Return [x, y] of the center of cell containing provided text 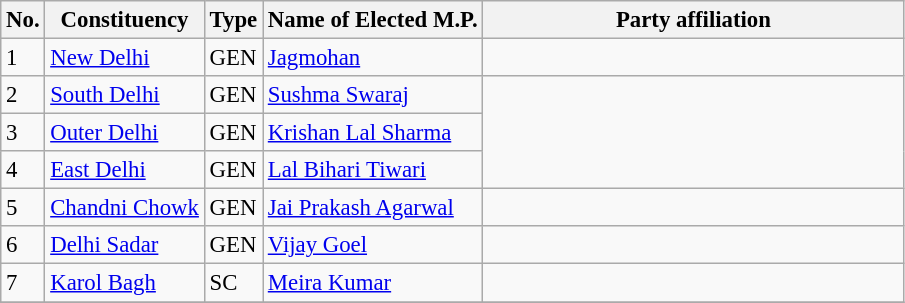
Type [233, 20]
Krishan Lal Sharma [372, 133]
Constituency [124, 20]
SC [233, 283]
Jagmohan [372, 58]
5 [23, 208]
Vijay Goel [372, 245]
Name of Elected M.P. [372, 20]
New Delhi [124, 58]
Outer Delhi [124, 133]
East Delhi [124, 170]
Chandni Chowk [124, 208]
South Delhi [124, 95]
7 [23, 283]
Sushma Swaraj [372, 95]
4 [23, 170]
Meira Kumar [372, 283]
2 [23, 95]
1 [23, 58]
Party affiliation [694, 20]
No. [23, 20]
6 [23, 245]
Jai Prakash Agarwal [372, 208]
3 [23, 133]
Lal Bihari Tiwari [372, 170]
Karol Bagh [124, 283]
Delhi Sadar [124, 245]
